Determine the (X, Y) coordinate at the center of the cell enclosing the given text.  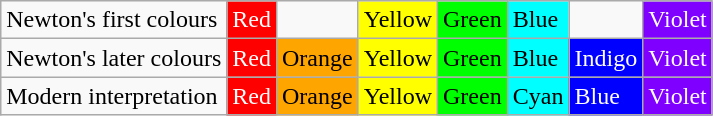
Newton's first colours (114, 20)
Newton's later colours (114, 58)
Indigo (606, 58)
Cyan (538, 96)
Modern interpretation (114, 96)
